Output the (x, y) coordinate of the center of the cell containing the given text.  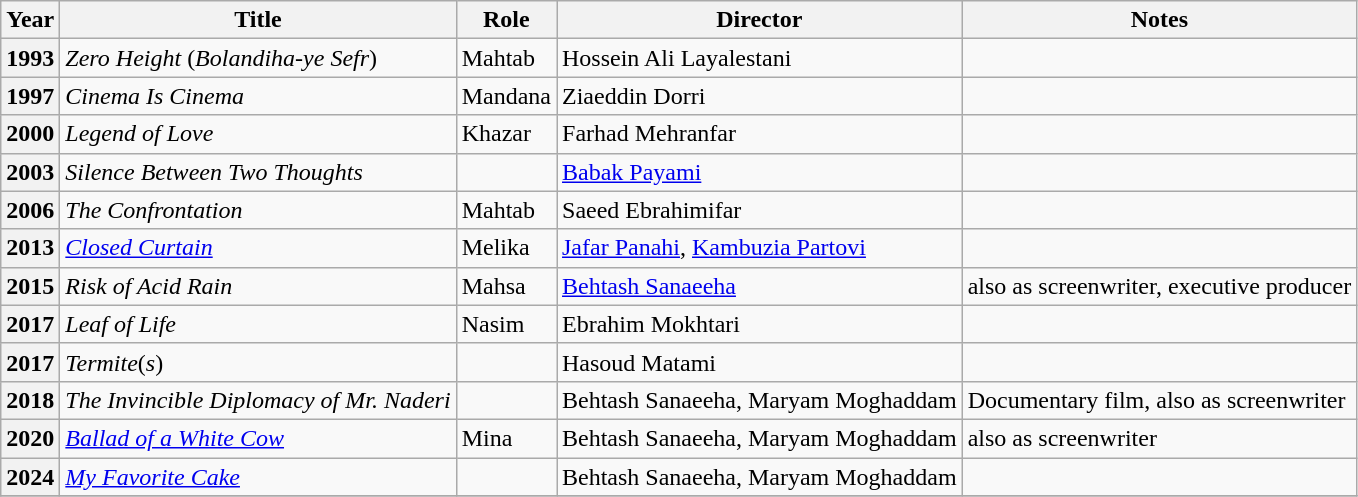
2015 (30, 286)
Hasoud Matami (759, 362)
Year (30, 20)
Babak Payami (759, 172)
2006 (30, 210)
2003 (30, 172)
Closed Curtain (258, 248)
2024 (30, 477)
The Confrontation (258, 210)
2000 (30, 134)
The Invincible Diplomacy of Mr. Naderi (258, 400)
Termite(s) (258, 362)
Mahsa (506, 286)
Title (258, 20)
2018 (30, 400)
Role (506, 20)
Silence Between Two Thoughts (258, 172)
Ballad of a White Cow (258, 438)
also as screenwriter (1160, 438)
2020 (30, 438)
Ziaeddin Dorri (759, 96)
My Favorite Cake (258, 477)
1997 (30, 96)
Farhad Mehranfar (759, 134)
Hossein Ali Layalestani (759, 58)
Melika (506, 248)
Leaf of Life (258, 324)
Mandana (506, 96)
Khazar (506, 134)
Documentary film, also as screenwriter (1160, 400)
also as screenwriter, executive producer (1160, 286)
Mina (506, 438)
Nasim (506, 324)
1993 (30, 58)
Director (759, 20)
Zero Height (Bolandiha-ye Sefr) (258, 58)
Notes (1160, 20)
Risk of Acid Rain (258, 286)
Jafar Panahi, Kambuzia Partovi (759, 248)
Behtash Sanaeeha (759, 286)
Legend of Love (258, 134)
Ebrahim Mokhtari (759, 324)
2013 (30, 248)
Cinema Is Cinema (258, 96)
Saeed Ebrahimifar (759, 210)
